Return (X, Y) of the center of cell containing provided text 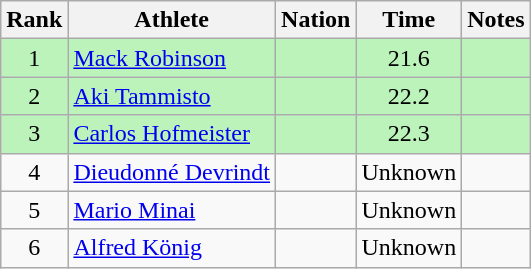
Time (409, 20)
Carlos Hofmeister (172, 134)
Mario Minai (172, 210)
6 (34, 248)
22.3 (409, 134)
Athlete (172, 20)
Rank (34, 20)
22.2 (409, 96)
5 (34, 210)
1 (34, 58)
21.6 (409, 58)
Notes (496, 20)
2 (34, 96)
Alfred König (172, 248)
Mack Robinson (172, 58)
Nation (316, 20)
3 (34, 134)
4 (34, 172)
Dieudonné Devrindt (172, 172)
Aki Tammisto (172, 96)
